Provide the (x, y) coordinate of the cell's center where the given text is located.  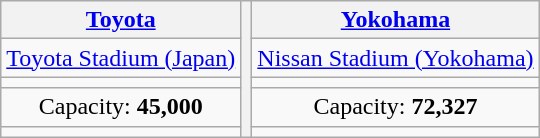
Toyota Stadium (Japan) (121, 58)
Toyota (121, 20)
Nissan Stadium (Yokohama) (396, 58)
Yokohama (396, 20)
Capacity: 72,327 (396, 107)
Capacity: 45,000 (121, 107)
